Return [x, y] of the center of cell containing provided text 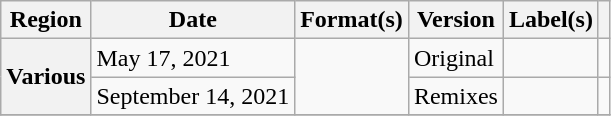
Original [456, 58]
Label(s) [550, 20]
Remixes [456, 96]
Date [193, 20]
Format(s) [352, 20]
Version [456, 20]
May 17, 2021 [193, 58]
September 14, 2021 [193, 96]
Various [46, 77]
Region [46, 20]
